Identify which cell holds the provided text, then report its (X, Y) central coordinate. 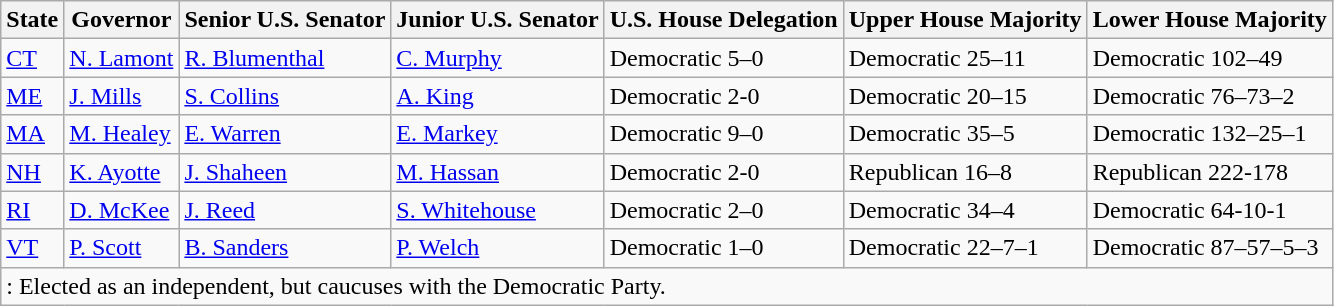
N. Lamont (122, 58)
Democratic 22–7–1 (965, 248)
A. King (498, 96)
RI (32, 210)
S. Collins (285, 96)
S. Whitehouse (498, 210)
E. Markey (498, 134)
Democratic 25–11 (965, 58)
J. Shaheen (285, 172)
Democratic 9–0 (724, 134)
U.S. House Delegation (724, 20)
Republican 222-178 (1210, 172)
ME (32, 96)
Democratic 1–0 (724, 248)
Democratic 20–15 (965, 96)
Democratic 102–49 (1210, 58)
P. Welch (498, 248)
J. Mills (122, 96)
Senior U.S. Senator (285, 20)
M. Healey (122, 134)
Democratic 34–4 (965, 210)
CT (32, 58)
Lower House Majority (1210, 20)
Democratic 87–57–5–3 (1210, 248)
Democratic 76–73–2 (1210, 96)
Republican 16–8 (965, 172)
E. Warren (285, 134)
Governor (122, 20)
Democratic 132–25–1 (1210, 134)
P. Scott (122, 248)
R. Blumenthal (285, 58)
J. Reed (285, 210)
M. Hassan (498, 172)
C. Murphy (498, 58)
State (32, 20)
Democratic 64-10-1 (1210, 210)
Democratic 2–0 (724, 210)
VT (32, 248)
Democratic 5–0 (724, 58)
Democratic 35–5 (965, 134)
D. McKee (122, 210)
NH (32, 172)
Junior U.S. Senator (498, 20)
B. Sanders (285, 248)
Upper House Majority (965, 20)
: Elected as an independent, but caucuses with the Democratic Party. (667, 286)
K. Ayotte (122, 172)
MA (32, 134)
